Locate the cell with the specified text and output its [X, Y] center coordinate. 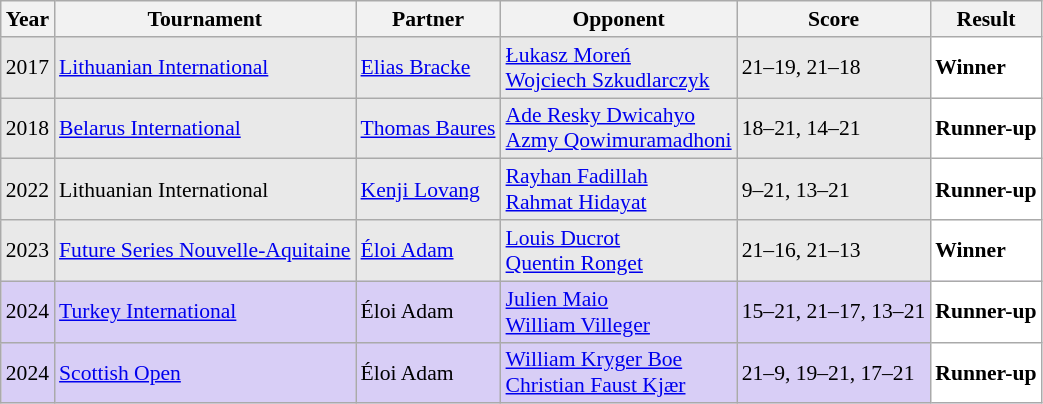
21–16, 21–13 [834, 250]
Julien Maio William Villeger [619, 312]
Rayhan Fadillah Rahmat Hidayat [619, 190]
Ade Resky Dwicahyo Azmy Qowimuramadhoni [619, 128]
Łukasz Moreń Wojciech Szkudlarczyk [619, 68]
Scottish Open [204, 372]
21–9, 19–21, 17–21 [834, 372]
18–21, 14–21 [834, 128]
Elias Bracke [428, 68]
Partner [428, 19]
Result [986, 19]
2018 [28, 128]
Kenji Lovang [428, 190]
Tournament [204, 19]
Belarus International [204, 128]
21–19, 21–18 [834, 68]
Year [28, 19]
Louis Ducrot Quentin Ronget [619, 250]
Opponent [619, 19]
2017 [28, 68]
15–21, 21–17, 13–21 [834, 312]
William Kryger Boe Christian Faust Kjær [619, 372]
Thomas Baures [428, 128]
Future Series Nouvelle-Aquitaine [204, 250]
2022 [28, 190]
9–21, 13–21 [834, 190]
Score [834, 19]
2023 [28, 250]
Turkey International [204, 312]
